For the text-containing cell, return its midpoint in (X, Y) coordinate format. 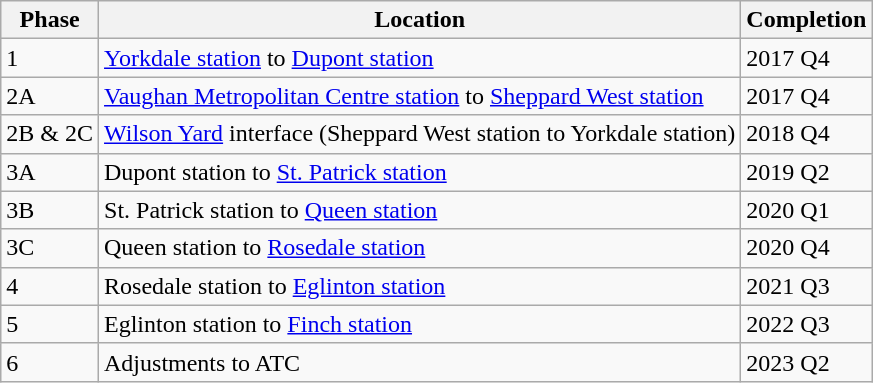
3B (50, 210)
Location (420, 20)
2021 Q3 (806, 286)
2023 Q2 (806, 362)
3C (50, 248)
2022 Q3 (806, 324)
Rosedale station to Eglinton station (420, 286)
Vaughan Metropolitan Centre station to Sheppard West station (420, 96)
Completion (806, 20)
5 (50, 324)
4 (50, 286)
2019 Q2 (806, 172)
Adjustments to ATC (420, 362)
3A (50, 172)
Eglinton station to Finch station (420, 324)
2020 Q1 (806, 210)
2B & 2C (50, 134)
1 (50, 58)
Queen station to Rosedale station (420, 248)
Yorkdale station to Dupont station (420, 58)
Dupont station to St. Patrick station (420, 172)
Phase (50, 20)
St. Patrick station to Queen station (420, 210)
2020 Q4 (806, 248)
Wilson Yard interface (Sheppard West station to Yorkdale station) (420, 134)
2A (50, 96)
2018 Q4 (806, 134)
6 (50, 362)
